Determine the [X, Y] coordinate at the center of the cell enclosing the given text.  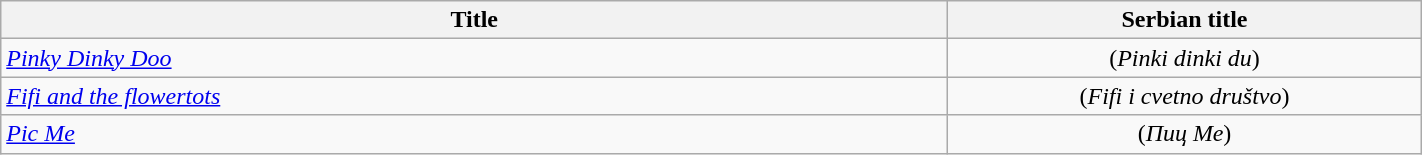
Pic Me [474, 134]
Pinky Dinky Doo [474, 58]
(Пиц Ме) [1185, 134]
(Fifi i cvetno društvo) [1185, 96]
(Pinki dinki du) [1185, 58]
Title [474, 20]
Fifi and the flowertots [474, 96]
Serbian title [1185, 20]
